Return (x, y) of the center of cell containing provided text 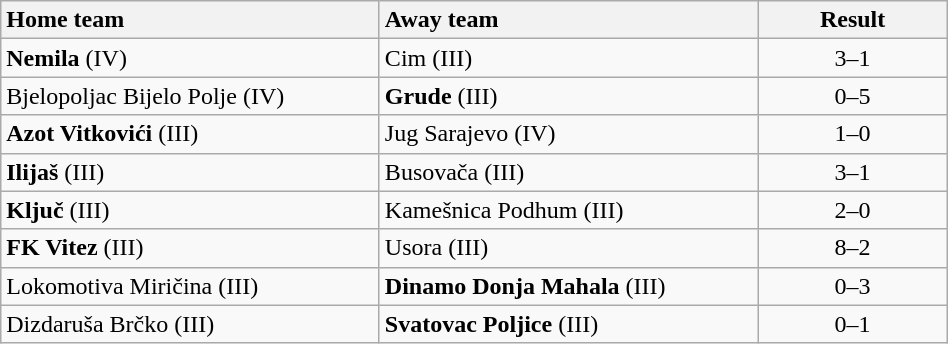
Grude (III) (568, 96)
Dinamo Donja Mahala (III) (568, 286)
0–1 (852, 324)
1–0 (852, 134)
0–5 (852, 96)
Bjelopoljac Bijelo Polje (IV) (190, 96)
Ilijaš (III) (190, 172)
Busovača (III) (568, 172)
Result (852, 20)
Ključ (III) (190, 210)
8–2 (852, 248)
Kamešnica Podhum (III) (568, 210)
Cim (III) (568, 58)
Svatovac Poljice (III) (568, 324)
Dizdaruša Brčko (III) (190, 324)
Usora (III) (568, 248)
Nemila (IV) (190, 58)
Lokomotiva Miričina (III) (190, 286)
Jug Sarajevo (IV) (568, 134)
0–3 (852, 286)
Away team (568, 20)
Home team (190, 20)
Azot Vitkovići (III) (190, 134)
2–0 (852, 210)
FK Vitez (III) (190, 248)
